For the text-containing cell, return its midpoint in (X, Y) coordinate format. 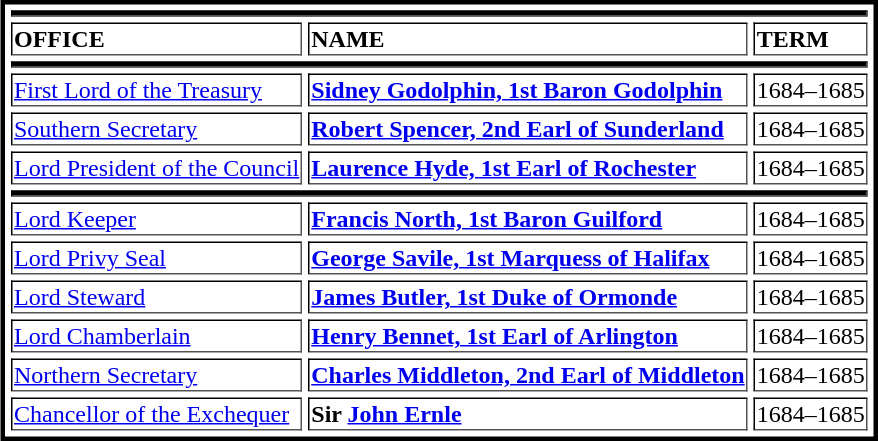
Francis North, 1st Baron Guilford (528, 218)
TERM (811, 38)
Lord Keeper (156, 218)
OFFICE (156, 38)
George Savile, 1st Marquess of Halifax (528, 258)
NAME (528, 38)
Chancellor of the Exchequer (156, 414)
First Lord of the Treasury (156, 90)
Lord Privy Seal (156, 258)
Henry Bennet, 1st Earl of Arlington (528, 336)
Sidney Godolphin, 1st Baron Godolphin (528, 90)
Laurence Hyde, 1st Earl of Rochester (528, 168)
Northern Secretary (156, 374)
Lord President of the Council (156, 168)
Robert Spencer, 2nd Earl of Sunderland (528, 128)
Southern Secretary (156, 128)
Charles Middleton, 2nd Earl of Middleton (528, 374)
James Butler, 1st Duke of Ormonde (528, 296)
Sir John Ernle (528, 414)
Lord Chamberlain (156, 336)
Lord Steward (156, 296)
